Search for the cell housing the specified text and yield its [X, Y] center coordinate. 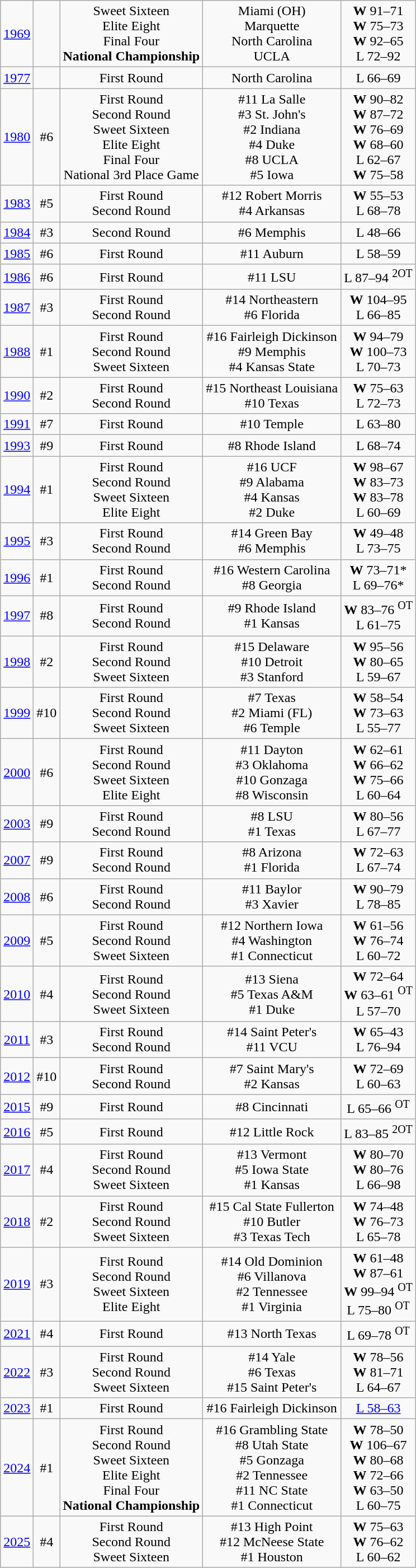
First RoundSecond RoundSweet SixteenElite EightFinal FourNational Championship [131, 1468]
#16 UCF#9 Alabama#4 Kansas#2 Duke [272, 489]
2011 [17, 1040]
#14 Green Bay#6 Memphis [272, 541]
1980 [17, 137]
#8 Cincinnati [272, 1107]
1987 [17, 308]
#12 Northern Iowa#4 Washington#1 Connecticut [272, 940]
#8 Arizona#1 Florida [272, 860]
W 104–95L 66–85 [379, 308]
L 83–85 2OT [379, 1132]
W 61–56W 76–74L 60–72 [379, 940]
L 58–63 [379, 1408]
W 72–69L 60–63 [379, 1076]
1996 [17, 578]
#10 Temple [272, 424]
1997 [17, 616]
W 90–82W 87–72W 76–69W 68–60L 62–67W 75–58 [379, 137]
1991 [17, 424]
#14 Old Dominion#6 Villanova#2 Tennessee#1 Virginia [272, 1284]
1999 [17, 713]
W 80–56L 67–77 [379, 824]
1994 [17, 489]
#16 Fairleigh Dickinson [272, 1408]
L 66–69 [379, 78]
W 78–50W 106–67W 80–68W 72–66W 63–50L 60–75 [379, 1468]
First RoundSecond RoundSweet SixteenElite EightFinal FourNational 3rd Place Game [131, 137]
W 55–53L 68–78 [379, 204]
#8 LSU#1 Texas [272, 824]
#11 Dayton#3 Oklahoma#10 Gonzaga#8 Wisconsin [272, 773]
Miami (OH)MarquetteNorth CarolinaUCLA [272, 34]
L 87–94 2OT [379, 277]
#15 Northeast Louisiana#10 Texas [272, 395]
L 58–59 [379, 254]
#6 Memphis [272, 232]
#7 Texas#2 Miami (FL)#6 Temple [272, 713]
2016 [17, 1132]
1983 [17, 204]
2025 [17, 1542]
2010 [17, 994]
1985 [17, 254]
#11 Auburn [272, 254]
#14 Yale#6 Texas#15 Saint Peter's [272, 1372]
2008 [17, 897]
2022 [17, 1372]
#12 Little Rock [272, 1132]
1986 [17, 277]
1993 [17, 446]
W 98–67W 83–73W 83–78L 60–69 [379, 489]
Second Round [131, 232]
L 65–66 OT [379, 1107]
1990 [17, 395]
#8 [47, 616]
2021 [17, 1333]
2000 [17, 773]
2017 [17, 1170]
#8 Rhode Island [272, 446]
W 83–76 OTL 61–75 [379, 616]
W 74–48W 76–73L 65–78 [379, 1221]
#11 Baylor#3 Xavier [272, 897]
W 75–63 W 76–62 L 60–62 [379, 1542]
1998 [17, 662]
W 72–63L 67–74 [379, 860]
#13 North Texas [272, 1333]
W 91–71W 75–73W 92–65L 72–92 [379, 34]
#9 Rhode Island#1 Kansas [272, 616]
1977 [17, 78]
2018 [17, 1221]
W 62–61W 66–62W 75–66L 60–64 [379, 773]
W 95–56W 80–65L 59–67 [379, 662]
1969 [17, 34]
2007 [17, 860]
#16 Grambling State#8 Utah State#5 Gonzaga#2 Tennessee#11 NC State#1 Connecticut [272, 1468]
Sweet SixteenElite EightFinal FourNational Championship [131, 34]
L 69–78 OT [379, 1333]
#15 Delaware#10 Detroit#3 Stanford [272, 662]
1995 [17, 541]
1988 [17, 352]
2003 [17, 824]
W 65–43L 76–94 [379, 1040]
#15 Cal State Fullerton#10 Butler#3 Texas Tech [272, 1221]
#13 Vermont#5 Iowa State#1 Kansas [272, 1170]
2024 [17, 1468]
2015 [17, 1107]
W 72–64W 63–61 OTL 57–70 [379, 994]
W 73–71*L 69–76* [379, 578]
W 58–54W 73–63L 55–77 [379, 713]
1984 [17, 232]
2009 [17, 940]
W 90–79L 78–85 [379, 897]
#14 Northeastern#6 Florida [272, 308]
#11 La Salle#3 St. John's#2 Indiana#4 Duke#8 UCLA#5 Iowa [272, 137]
#16 Fairleigh Dickinson#9 Memphis#4 Kansas State [272, 352]
#7 Saint Mary's#2 Kansas [272, 1076]
#13 High Point#12 McNeese State#1 Houston [272, 1542]
W 49–48L 73–75 [379, 541]
#11 LSU [272, 277]
2012 [17, 1076]
L 68–74 [379, 446]
L 63–80 [379, 424]
#13 Siena#5 Texas A&M#1 Duke [272, 994]
#7 [47, 424]
W 75–63L 72–73 [379, 395]
2019 [17, 1284]
W 78–56 W 81–71 L 64–67 [379, 1372]
#16 Western Carolina#8 Georgia [272, 578]
North Carolina [272, 78]
L 48–66 [379, 232]
#12 Robert Morris#4 Arkansas [272, 204]
W 61–48W 87–61W 99–94 OTL 75–80 OT [379, 1284]
#14 Saint Peter's#11 VCU [272, 1040]
2023 [17, 1408]
W 94–79W 100–73L 70–73 [379, 352]
W 80–70W 80–76L 66–98 [379, 1170]
